Scan for the cell matching the given text and deliver its (x, y) coordinate at center. 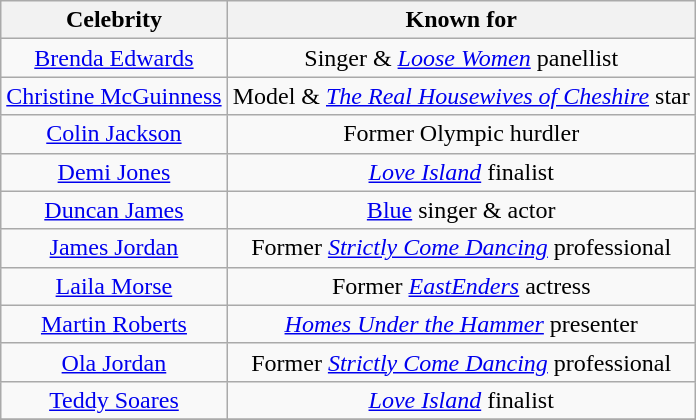
Colin Jackson (114, 134)
James Jordan (114, 248)
Martin Roberts (114, 324)
Ola Jordan (114, 362)
Former EastEnders actress (461, 286)
Known for (461, 20)
Christine McGuinness (114, 96)
Duncan James (114, 210)
Teddy Soares (114, 400)
Singer & Loose Women panellist (461, 58)
Blue singer & actor (461, 210)
Homes Under the Hammer presenter (461, 324)
Former Olympic hurdler (461, 134)
Brenda Edwards (114, 58)
Laila Morse (114, 286)
Celebrity (114, 20)
Demi Jones (114, 172)
Model & The Real Housewives of Cheshire star (461, 96)
